Scan for the cell matching the given text and deliver its (X, Y) coordinate at center. 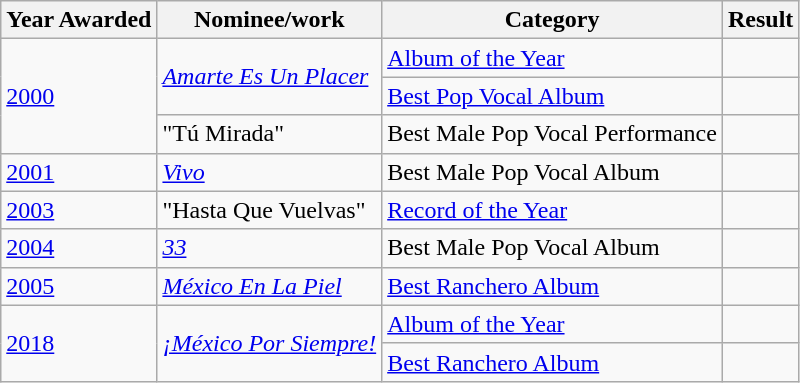
Nominee/work (270, 20)
Best Pop Vocal Album (552, 96)
Amarte Es Un Placer (270, 77)
2001 (79, 172)
2000 (79, 96)
Vivo (270, 172)
Record of the Year (552, 210)
Year Awarded (79, 20)
Result (760, 20)
México En La Piel (270, 286)
Best Male Pop Vocal Performance (552, 134)
2003 (79, 210)
"Hasta Que Vuelvas" (270, 210)
33 (270, 248)
Category (552, 20)
2005 (79, 286)
2004 (79, 248)
¡México Por Siempre! (270, 343)
"Tú Mirada" (270, 134)
2018 (79, 343)
